Capture the cell that displays the provided text and extract its [x, y] central coordinate. 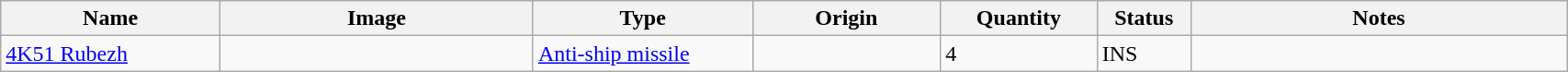
Anti-ship missile [643, 54]
INS [1144, 54]
4K51 Rubezh [110, 54]
Origin [847, 18]
Notes [1378, 18]
Quantity [1019, 18]
Status [1144, 18]
Type [643, 18]
Image [377, 18]
Name [110, 18]
4 [1019, 54]
